Find where the given text appears and provide that cell's center as (x, y) coordinate. 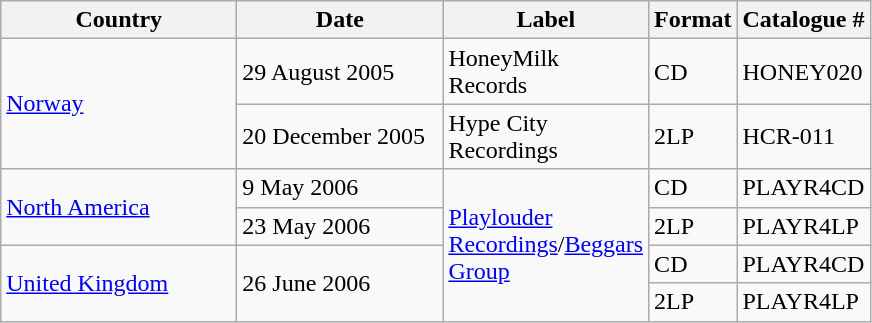
Norway (119, 104)
HONEY020 (804, 72)
Playlouder Recordings/Beggars Group (546, 245)
Date (340, 20)
23 May 2006 (340, 226)
Label (546, 20)
HoneyMilk Records (546, 72)
Hype City Recordings (546, 136)
Country (119, 20)
9 May 2006 (340, 188)
29 August 2005 (340, 72)
United Kingdom (119, 283)
26 June 2006 (340, 283)
HCR-011 (804, 136)
Catalogue # (804, 20)
20 December 2005 (340, 136)
Format (693, 20)
North America (119, 207)
